Find where the given text appears and provide that cell's center as (x, y) coordinate. 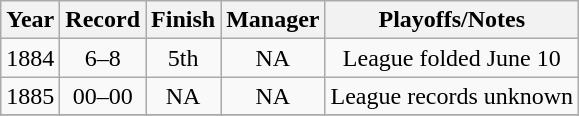
00–00 (103, 96)
League records unknown (452, 96)
6–8 (103, 58)
1884 (30, 58)
5th (184, 58)
Year (30, 20)
League folded June 10 (452, 58)
Manager (273, 20)
Finish (184, 20)
1885 (30, 96)
Playoffs/Notes (452, 20)
Record (103, 20)
